Return the (X, Y) coordinate for the center point of the cell that contains the specified text.  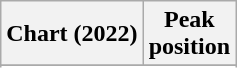
Chart (2022) (72, 34)
Peakposition (189, 34)
